Detect which cell encompasses the target text, then output its (X, Y) center coordinate. 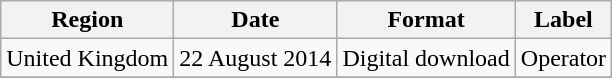
Label (563, 20)
Region (88, 20)
Date (256, 20)
22 August 2014 (256, 58)
United Kingdom (88, 58)
Operator (563, 58)
Format (426, 20)
Digital download (426, 58)
